Provide the (X, Y) coordinate of the cell's center where the given text is located.  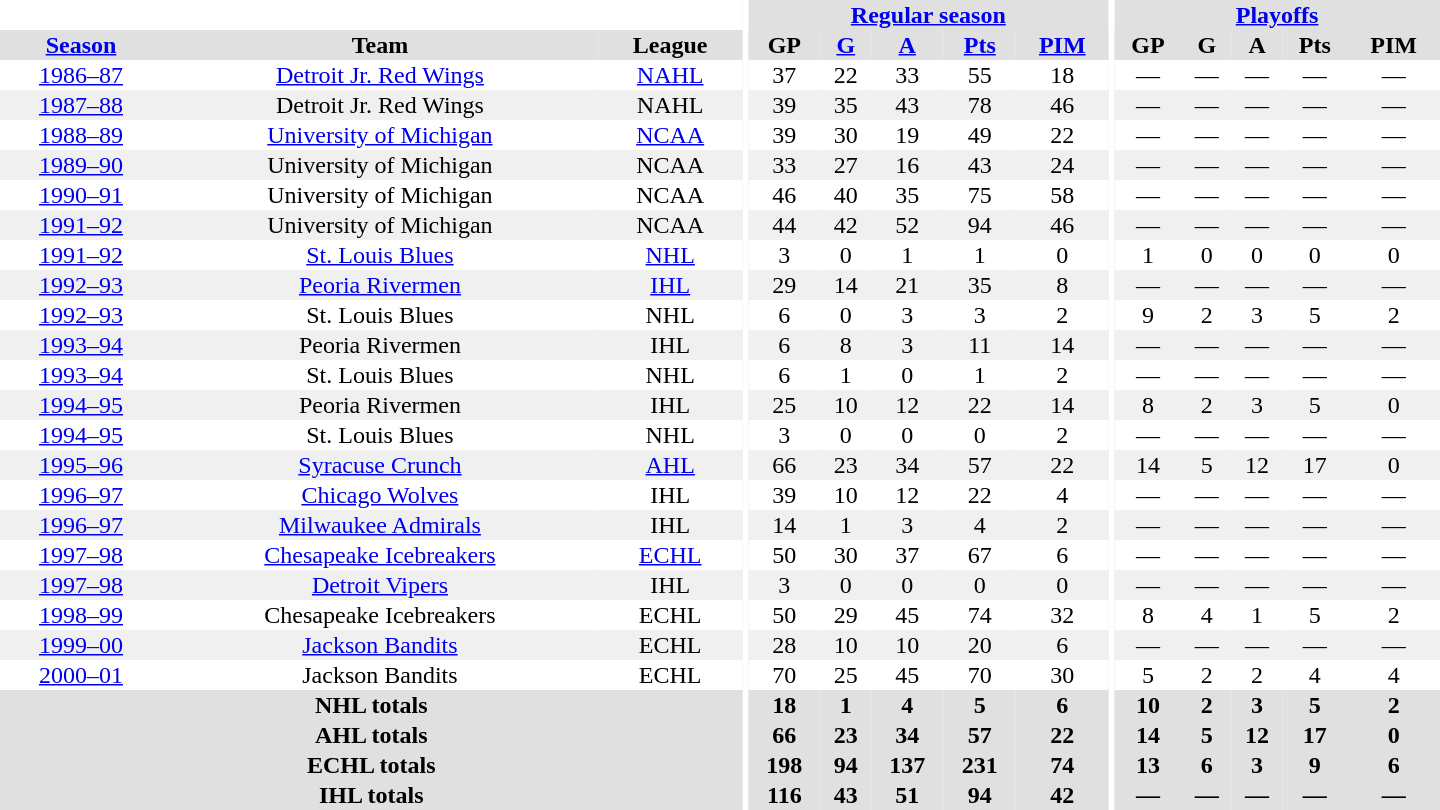
19 (908, 135)
27 (846, 165)
28 (784, 645)
1995–96 (81, 465)
13 (1148, 765)
67 (980, 555)
51 (908, 795)
198 (784, 765)
58 (1062, 195)
1987–88 (81, 105)
Season (81, 45)
IHL totals (371, 795)
Playoffs (1277, 15)
Chicago Wolves (380, 495)
Milwaukee Admirals (380, 525)
16 (908, 165)
116 (784, 795)
NHL totals (371, 705)
49 (980, 135)
75 (980, 195)
44 (784, 225)
1990–91 (81, 195)
137 (908, 765)
11 (980, 345)
78 (980, 105)
Team (380, 45)
1988–89 (81, 135)
Detroit Vipers (380, 585)
Regular season (928, 15)
AHL totals (371, 735)
AHL (670, 465)
231 (980, 765)
21 (908, 285)
55 (980, 75)
1986–87 (81, 75)
ECHL totals (371, 765)
1998–99 (81, 615)
2000–01 (81, 675)
20 (980, 645)
32 (1062, 615)
24 (1062, 165)
1989–90 (81, 165)
52 (908, 225)
League (670, 45)
40 (846, 195)
1999–00 (81, 645)
Syracuse Crunch (380, 465)
